Detect which cell encompasses the target text, then output its [x, y] center coordinate. 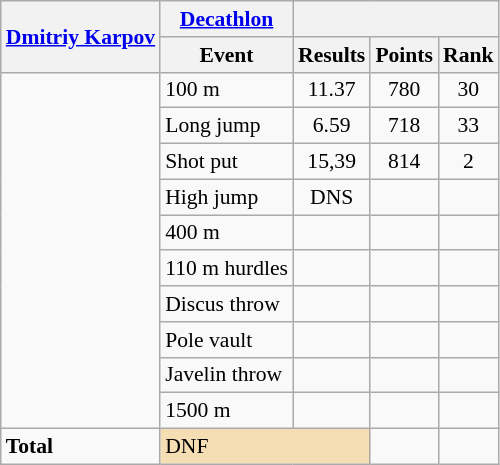
6.59 [332, 126]
Decathlon [226, 19]
718 [404, 126]
33 [468, 126]
2 [468, 162]
30 [468, 90]
780 [404, 90]
Pole vault [226, 340]
Total [80, 447]
Javelin throw [226, 375]
Rank [468, 55]
High jump [226, 197]
Discus throw [226, 304]
Long jump [226, 126]
Event [226, 55]
110 m hurdles [226, 269]
Shot put [226, 162]
Dmitriy Karpov [80, 36]
11.37 [332, 90]
1500 m [226, 411]
814 [404, 162]
DNF [265, 447]
Points [404, 55]
Results [332, 55]
DNS [332, 197]
15,39 [332, 162]
400 m [226, 233]
100 m [226, 90]
